Return [x, y] of the center of cell containing provided text 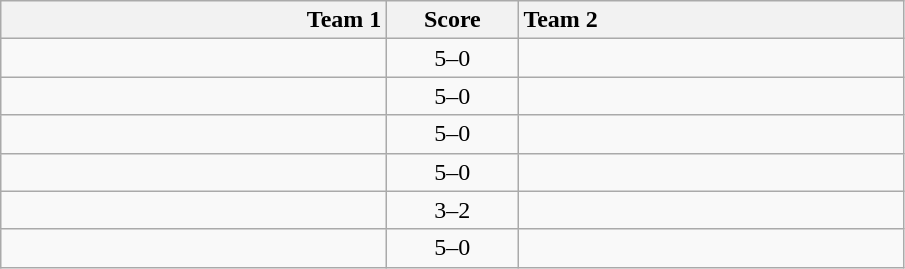
Score [452, 20]
Team 2 [711, 20]
3–2 [452, 210]
Team 1 [194, 20]
